Find where the given text appears and provide that cell's center as [X, Y] coordinate. 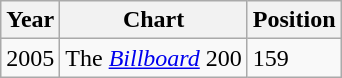
159 [294, 58]
2005 [30, 58]
The Billboard 200 [154, 58]
Position [294, 20]
Chart [154, 20]
Year [30, 20]
